Locate the cell with the specified text and output its [X, Y] center coordinate. 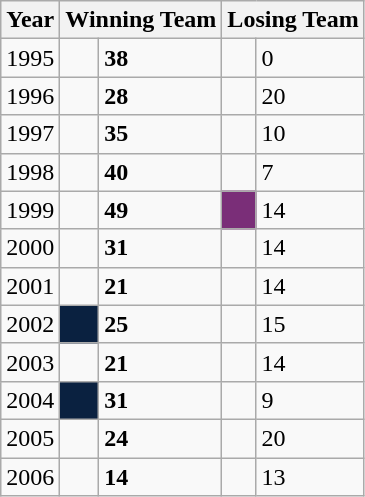
0 [310, 58]
10 [310, 134]
7 [310, 172]
2003 [30, 362]
2000 [30, 248]
2006 [30, 477]
40 [160, 172]
24 [160, 438]
Losing Team [293, 20]
1998 [30, 172]
Year [30, 20]
9 [310, 400]
28 [160, 96]
13 [310, 477]
49 [160, 210]
2002 [30, 324]
Winning Team [141, 20]
38 [160, 58]
2001 [30, 286]
15 [310, 324]
2005 [30, 438]
25 [160, 324]
1995 [30, 58]
35 [160, 134]
1996 [30, 96]
1999 [30, 210]
2004 [30, 400]
1997 [30, 134]
